Pinpoint the cell where the given text exists, returning its [x, y] midpoint coordinate. 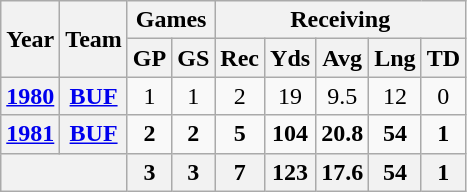
Year [30, 39]
Avg [342, 58]
GP [149, 58]
TD [443, 58]
20.8 [342, 134]
Lng [395, 58]
Rec [240, 58]
123 [290, 172]
7 [240, 172]
5 [240, 134]
12 [395, 96]
0 [443, 96]
Receiving [340, 20]
Team [94, 39]
9.5 [342, 96]
Games [170, 20]
104 [290, 134]
19 [290, 96]
GS [194, 58]
1981 [30, 134]
Yds [290, 58]
1980 [30, 96]
17.6 [342, 172]
